Find where the given text appears and provide that cell's center as [x, y] coordinate. 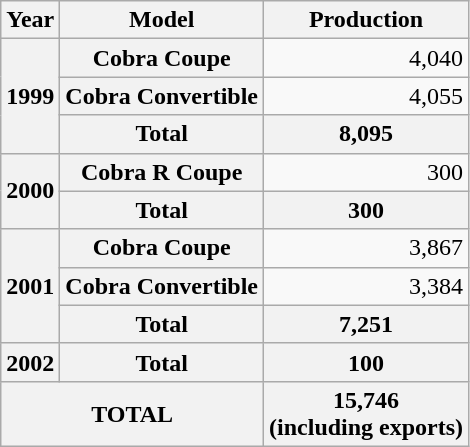
Production [366, 20]
4,055 [366, 96]
2001 [30, 286]
7,251 [366, 324]
Model [162, 20]
1999 [30, 96]
100 [366, 362]
2002 [30, 362]
Year [30, 20]
15,746(including exports) [366, 414]
8,095 [366, 134]
Cobra R Coupe [162, 172]
4,040 [366, 58]
3,384 [366, 286]
2000 [30, 191]
TOTAL [132, 414]
3,867 [366, 248]
